Find where the given text appears and provide that cell's center as (X, Y) coordinate. 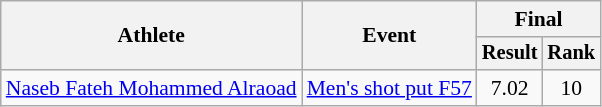
Men's shot put F57 (390, 88)
10 (571, 88)
Event (390, 36)
Rank (571, 54)
Naseb Fateh Mohammed Alraoad (152, 88)
7.02 (510, 88)
Final (538, 19)
Result (510, 54)
Athlete (152, 36)
